Locate the cell with the specified text and output its (X, Y) center coordinate. 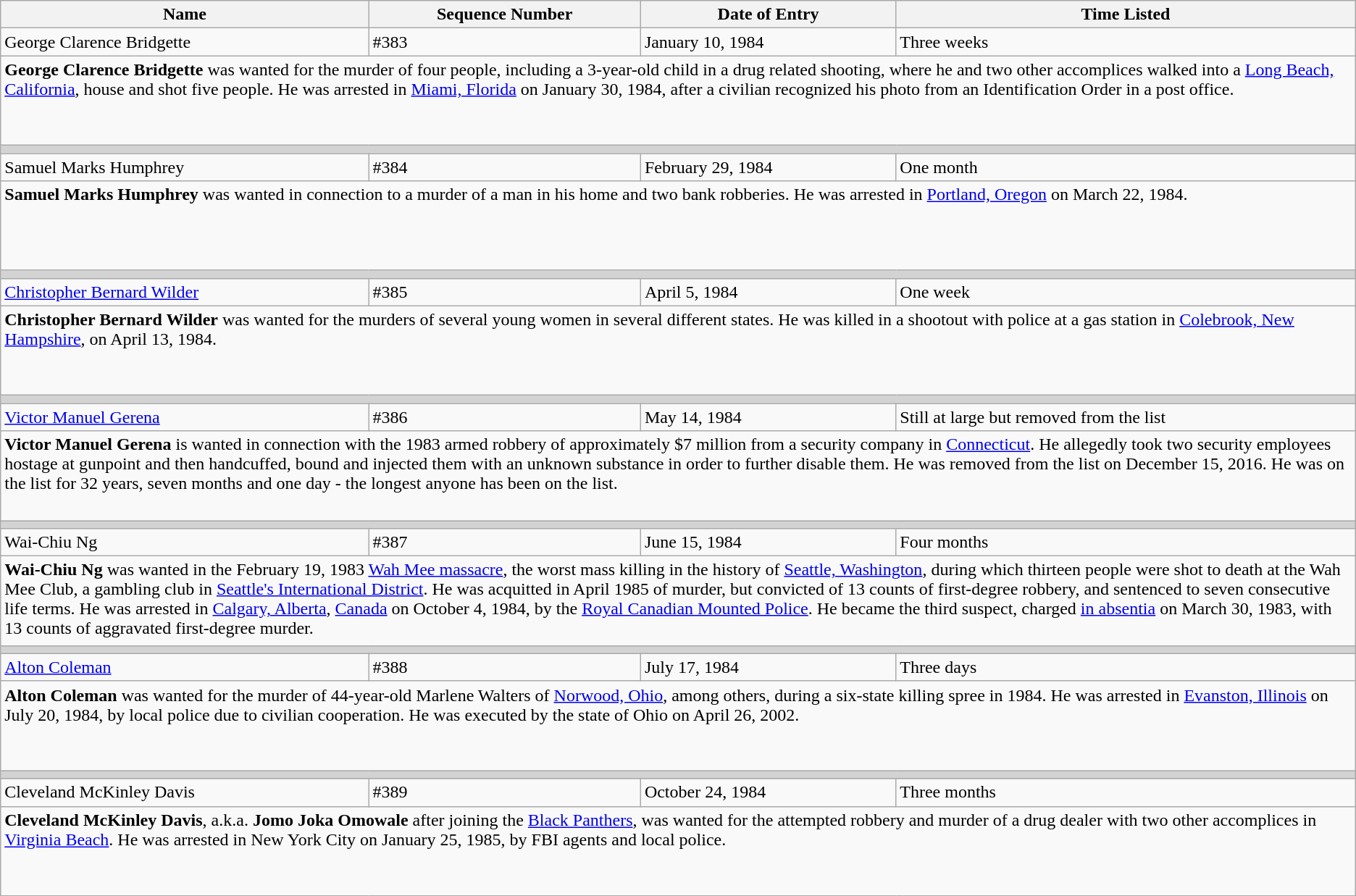
#389 (504, 792)
#384 (504, 167)
Christopher Bernard Wilder (185, 292)
Three weeks (1126, 42)
Three months (1126, 792)
Victor Manuel Gerena (185, 417)
Time Listed (1126, 14)
Date of Entry (768, 14)
Cleveland McKinley Davis (185, 792)
Wai-Chiu Ng (185, 543)
#385 (504, 292)
May 14, 1984 (768, 417)
#386 (504, 417)
One week (1126, 292)
June 15, 1984 (768, 543)
Alton Coleman (185, 667)
January 10, 1984 (768, 42)
Three days (1126, 667)
One month (1126, 167)
Four months (1126, 543)
George Clarence Bridgette (185, 42)
October 24, 1984 (768, 792)
Sequence Number (504, 14)
July 17, 1984 (768, 667)
April 5, 1984 (768, 292)
#387 (504, 543)
Samuel Marks Humphrey (185, 167)
#388 (504, 667)
February 29, 1984 (768, 167)
Name (185, 14)
#383 (504, 42)
Still at large but removed from the list (1126, 417)
